From the cell containing the given text, extract its center point as [X, Y] coordinate. 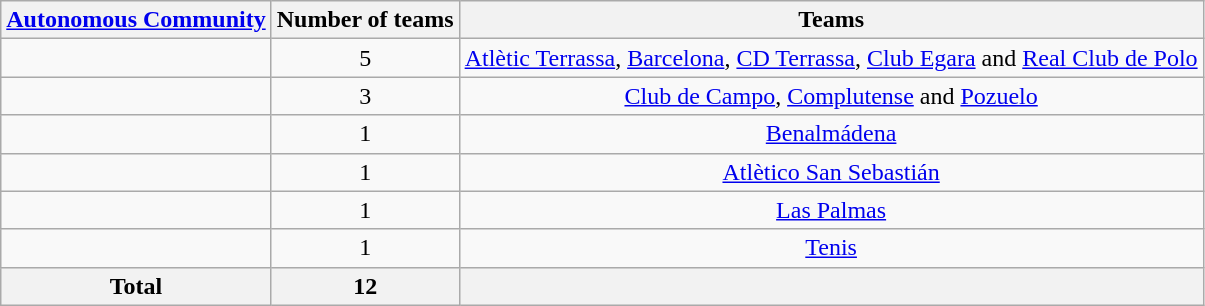
Atlètico San Sebastián [831, 172]
Benalmádena [831, 134]
Teams [831, 20]
Atlètic Terrassa, Barcelona, CD Terrassa, Club Egara and Real Club de Polo [831, 58]
Number of teams [365, 20]
Tenis [831, 248]
3 [365, 96]
12 [365, 286]
Club de Campo, Complutense and Pozuelo [831, 96]
Autonomous Community [136, 20]
Total [136, 286]
5 [365, 58]
Las Palmas [831, 210]
